Return (x, y) of the center of cell containing provided text 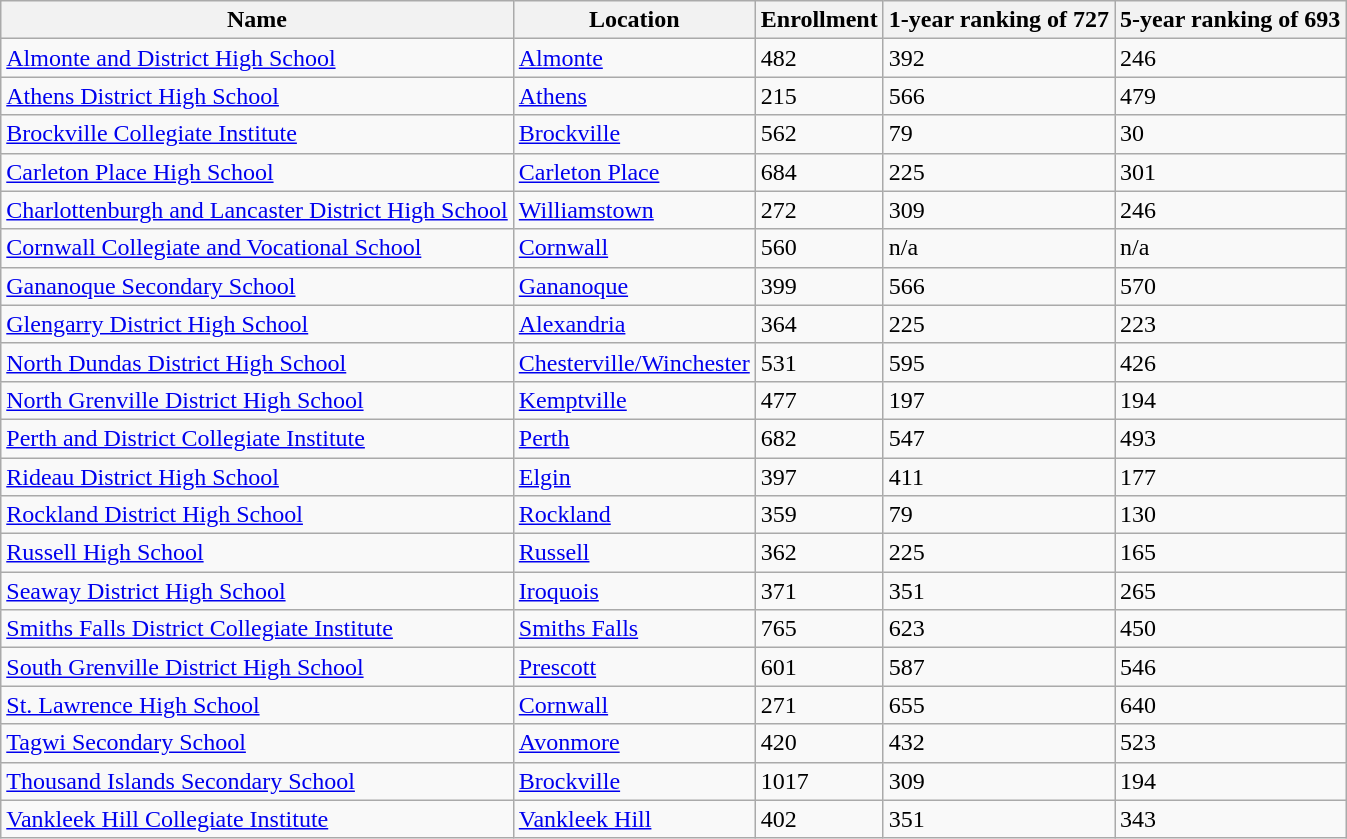
Athens (634, 96)
523 (1230, 743)
640 (1230, 705)
Russell High School (258, 553)
432 (998, 743)
420 (819, 743)
Perth (634, 438)
Prescott (634, 667)
130 (1230, 515)
Charlottenburgh and Lancaster District High School (258, 210)
Avonmore (634, 743)
Enrollment (819, 20)
Athens District High School (258, 96)
Almonte (634, 58)
Kemptville (634, 400)
Rockland (634, 515)
177 (1230, 477)
Chesterville/Winchester (634, 362)
301 (1230, 172)
587 (998, 667)
North Dundas District High School (258, 362)
Seaway District High School (258, 591)
223 (1230, 324)
Alexandria (634, 324)
Cornwall Collegiate and Vocational School (258, 248)
Rideau District High School (258, 477)
215 (819, 96)
Gananoque (634, 286)
Russell (634, 553)
402 (819, 819)
Smiths Falls (634, 629)
Carleton Place (634, 172)
371 (819, 591)
Iroquois (634, 591)
Gananoque Secondary School (258, 286)
272 (819, 210)
Williamstown (634, 210)
479 (1230, 96)
655 (998, 705)
Perth and District Collegiate Institute (258, 438)
Location (634, 20)
Brockville Collegiate Institute (258, 134)
North Grenville District High School (258, 400)
Rockland District High School (258, 515)
362 (819, 553)
197 (998, 400)
Vankleek Hill Collegiate Institute (258, 819)
601 (819, 667)
623 (998, 629)
1017 (819, 781)
271 (819, 705)
South Grenville District High School (258, 667)
165 (1230, 553)
562 (819, 134)
Smiths Falls District Collegiate Institute (258, 629)
682 (819, 438)
426 (1230, 362)
Name (258, 20)
St. Lawrence High School (258, 705)
359 (819, 515)
765 (819, 629)
397 (819, 477)
Carleton Place High School (258, 172)
411 (998, 477)
560 (819, 248)
343 (1230, 819)
531 (819, 362)
547 (998, 438)
Thousand Islands Secondary School (258, 781)
1-year ranking of 727 (998, 20)
546 (1230, 667)
399 (819, 286)
Tagwi Secondary School (258, 743)
5-year ranking of 693 (1230, 20)
482 (819, 58)
477 (819, 400)
493 (1230, 438)
Almonte and District High School (258, 58)
Vankleek Hill (634, 819)
265 (1230, 591)
450 (1230, 629)
30 (1230, 134)
Elgin (634, 477)
364 (819, 324)
684 (819, 172)
570 (1230, 286)
Glengarry District High School (258, 324)
392 (998, 58)
595 (998, 362)
